Capture the cell that displays the provided text and extract its (X, Y) central coordinate. 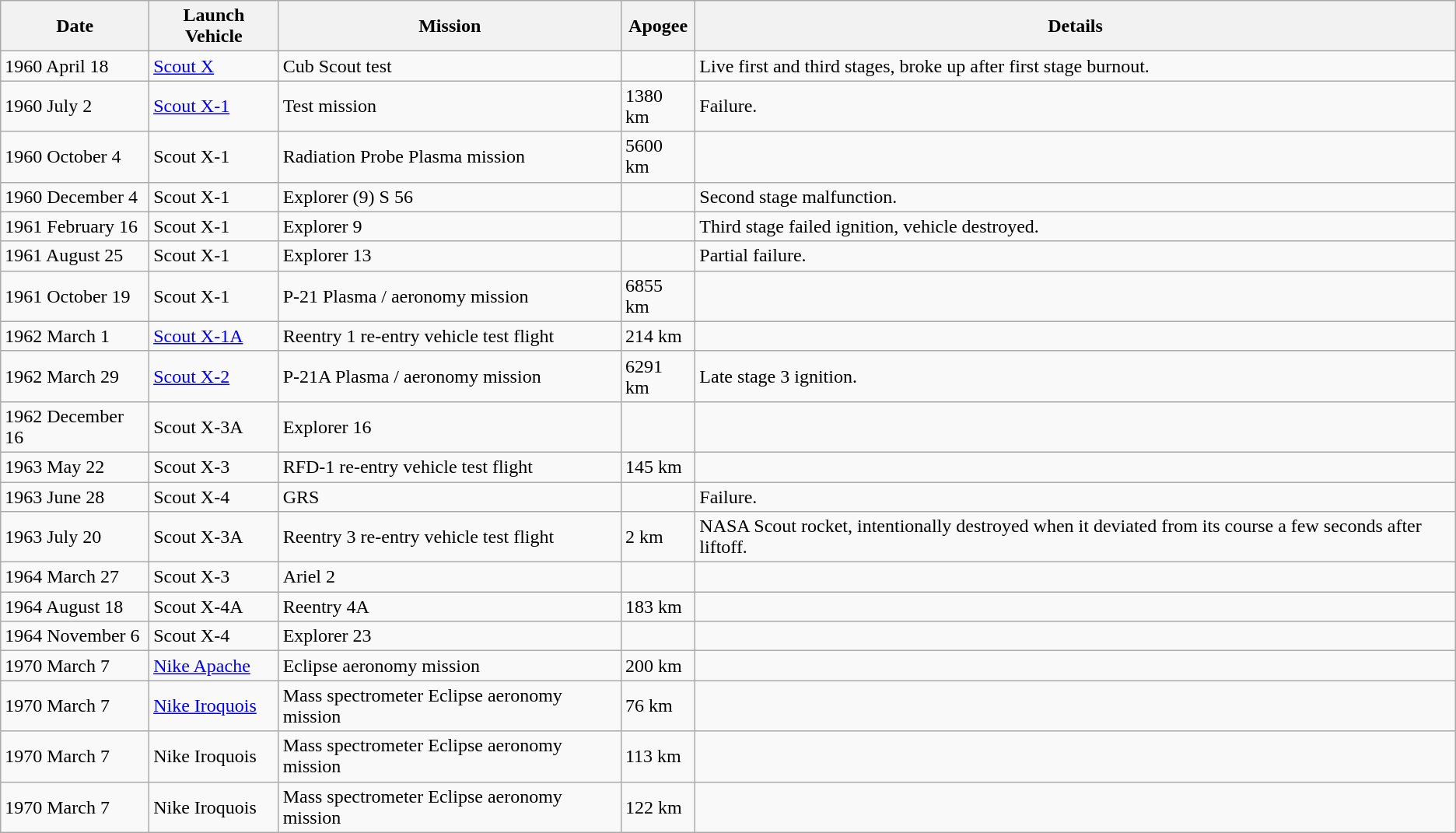
Explorer 16 (450, 426)
Explorer 13 (450, 256)
1962 March 1 (75, 336)
Test mission (450, 106)
200 km (658, 666)
Mission (450, 26)
76 km (658, 706)
1380 km (658, 106)
Third stage failed ignition, vehicle destroyed. (1075, 226)
2 km (658, 537)
1961 February 16 (75, 226)
6855 km (658, 296)
Explorer 23 (450, 636)
P-21 Plasma / aeronomy mission (450, 296)
Radiation Probe Plasma mission (450, 157)
1963 May 22 (75, 467)
Reentry 1 re-entry vehicle test flight (450, 336)
Partial failure. (1075, 256)
Explorer 9 (450, 226)
1960 October 4 (75, 157)
Explorer (9) S 56 (450, 197)
Nike Apache (214, 666)
Scout X (214, 66)
1962 December 16 (75, 426)
Live first and third stages, broke up after first stage burnout. (1075, 66)
Second stage malfunction. (1075, 197)
1960 July 2 (75, 106)
1963 July 20 (75, 537)
214 km (658, 336)
Late stage 3 ignition. (1075, 376)
145 km (658, 467)
Scout X-4A (214, 607)
Launch Vehicle (214, 26)
Ariel 2 (450, 577)
1964 August 18 (75, 607)
NASA Scout rocket, intentionally destroyed when it deviated from its course a few seconds after liftoff. (1075, 537)
6291 km (658, 376)
122 km (658, 807)
GRS (450, 497)
1963 June 28 (75, 497)
1961 October 19 (75, 296)
1960 April 18 (75, 66)
1960 December 4 (75, 197)
Details (1075, 26)
Scout X-1A (214, 336)
RFD-1 re-entry vehicle test flight (450, 467)
183 km (658, 607)
1964 November 6 (75, 636)
1962 March 29 (75, 376)
1964 March 27 (75, 577)
Reentry 3 re-entry vehicle test flight (450, 537)
1961 August 25 (75, 256)
Eclipse aeronomy mission (450, 666)
113 km (658, 756)
5600 km (658, 157)
P-21A Plasma / aeronomy mission (450, 376)
Cub Scout test (450, 66)
Date (75, 26)
Scout X-2 (214, 376)
Reentry 4A (450, 607)
Apogee (658, 26)
